Extract the (x, y) coordinate from the center of the cell holding the provided text.  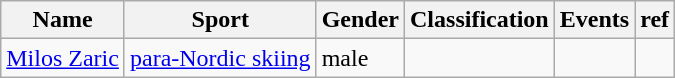
Milos Zaric (63, 58)
Sport (220, 20)
male (360, 58)
Classification (480, 20)
Name (63, 20)
Events (594, 20)
para-Nordic skiing (220, 58)
ref (655, 20)
Gender (360, 20)
